Detect which cell encompasses the target text, then output its [X, Y] center coordinate. 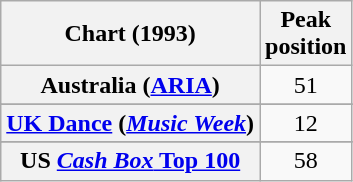
58 [306, 161]
12 [306, 123]
Chart (1993) [130, 34]
Australia (ARIA) [130, 85]
US Cash Box Top 100 [130, 161]
UK Dance (Music Week) [130, 123]
Peakposition [306, 34]
51 [306, 85]
